Return (X, Y) of the center of cell containing provided text 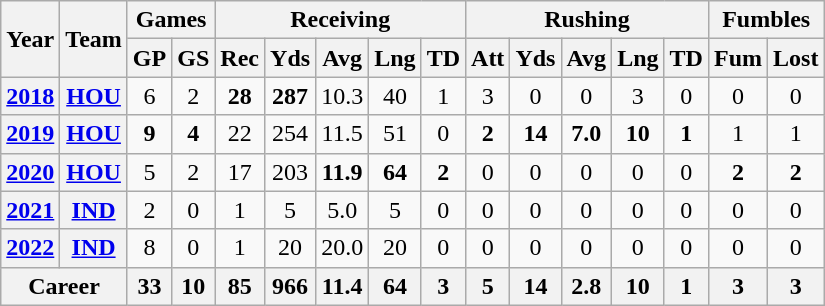
33 (149, 286)
Fumbles (766, 20)
2019 (30, 134)
8 (149, 248)
Team (94, 39)
7.0 (586, 134)
Career (64, 286)
40 (395, 96)
5.0 (342, 210)
Receiving (340, 20)
203 (290, 172)
Year (30, 39)
Att (488, 58)
2022 (30, 248)
11.5 (342, 134)
Rec (240, 58)
11.4 (342, 286)
4 (194, 134)
Lost (796, 58)
Games (170, 20)
11.9 (342, 172)
20.0 (342, 248)
2021 (30, 210)
9 (149, 134)
28 (240, 96)
Rushing (588, 20)
51 (395, 134)
85 (240, 286)
10.3 (342, 96)
GP (149, 58)
254 (290, 134)
2018 (30, 96)
287 (290, 96)
2.8 (586, 286)
Fum (738, 58)
2020 (30, 172)
17 (240, 172)
GS (194, 58)
966 (290, 286)
6 (149, 96)
22 (240, 134)
